Identify which cell holds the provided text, then report its [X, Y] central coordinate. 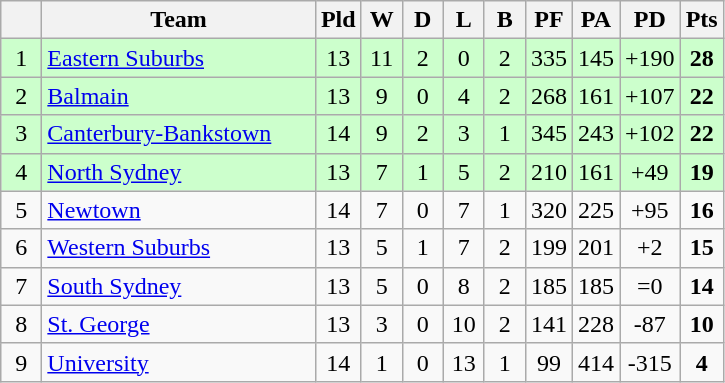
+107 [650, 96]
W [382, 20]
South Sydney [179, 286]
Western Suburbs [179, 248]
+102 [650, 134]
Canterbury-Bankstown [179, 134]
-315 [650, 362]
Newtown [179, 210]
225 [596, 210]
201 [596, 248]
268 [548, 96]
+190 [650, 58]
16 [702, 210]
141 [548, 324]
PA [596, 20]
28 [702, 58]
Team [179, 20]
199 [548, 248]
+95 [650, 210]
-87 [650, 324]
6 [22, 248]
Balmain [179, 96]
99 [548, 362]
University [179, 362]
335 [548, 58]
243 [596, 134]
Eastern Suburbs [179, 58]
145 [596, 58]
Pts [702, 20]
210 [548, 172]
L [464, 20]
+49 [650, 172]
St. George [179, 324]
PF [548, 20]
19 [702, 172]
North Sydney [179, 172]
Pld [338, 20]
B [504, 20]
11 [382, 58]
+2 [650, 248]
15 [702, 248]
228 [596, 324]
414 [596, 362]
345 [548, 134]
320 [548, 210]
PD [650, 20]
=0 [650, 286]
D [422, 20]
